Output the (x, y) coordinate of the center of the cell containing the given text.  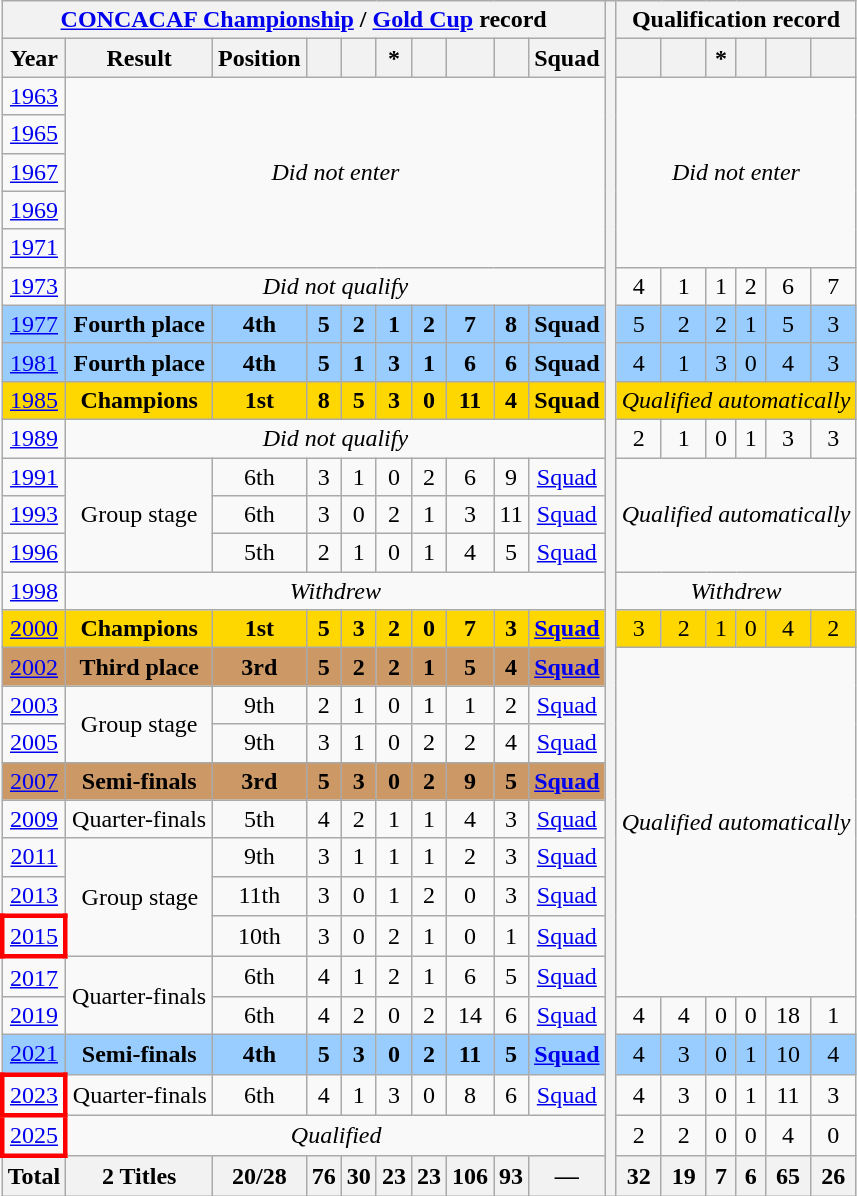
1993 (34, 515)
— (567, 1176)
Year (34, 58)
Qualification record (736, 20)
2021 (34, 1054)
2 Titles (140, 1176)
1965 (34, 134)
1971 (34, 248)
1977 (34, 324)
2011 (34, 857)
Qualified (336, 1136)
1996 (34, 553)
2007 (34, 781)
1963 (34, 96)
93 (512, 1176)
76 (324, 1176)
10 (788, 1054)
2005 (34, 743)
1969 (34, 210)
1991 (34, 477)
1989 (34, 438)
1967 (34, 172)
Third place (140, 667)
30 (358, 1176)
106 (470, 1176)
2019 (34, 1015)
65 (788, 1176)
2000 (34, 629)
2013 (34, 896)
Result (140, 58)
2015 (34, 936)
14 (470, 1015)
2023 (34, 1094)
32 (638, 1176)
1981 (34, 362)
Position (259, 58)
1998 (34, 591)
CONCACAF Championship / Gold Cup record (304, 20)
1973 (34, 286)
2009 (34, 819)
11th (259, 896)
2003 (34, 705)
10th (259, 936)
18 (788, 1015)
19 (684, 1176)
2002 (34, 667)
26 (834, 1176)
1985 (34, 400)
2025 (34, 1136)
20/28 (259, 1176)
Total (34, 1176)
2017 (34, 977)
